Scan for the cell matching the given text and deliver its (x, y) coordinate at center. 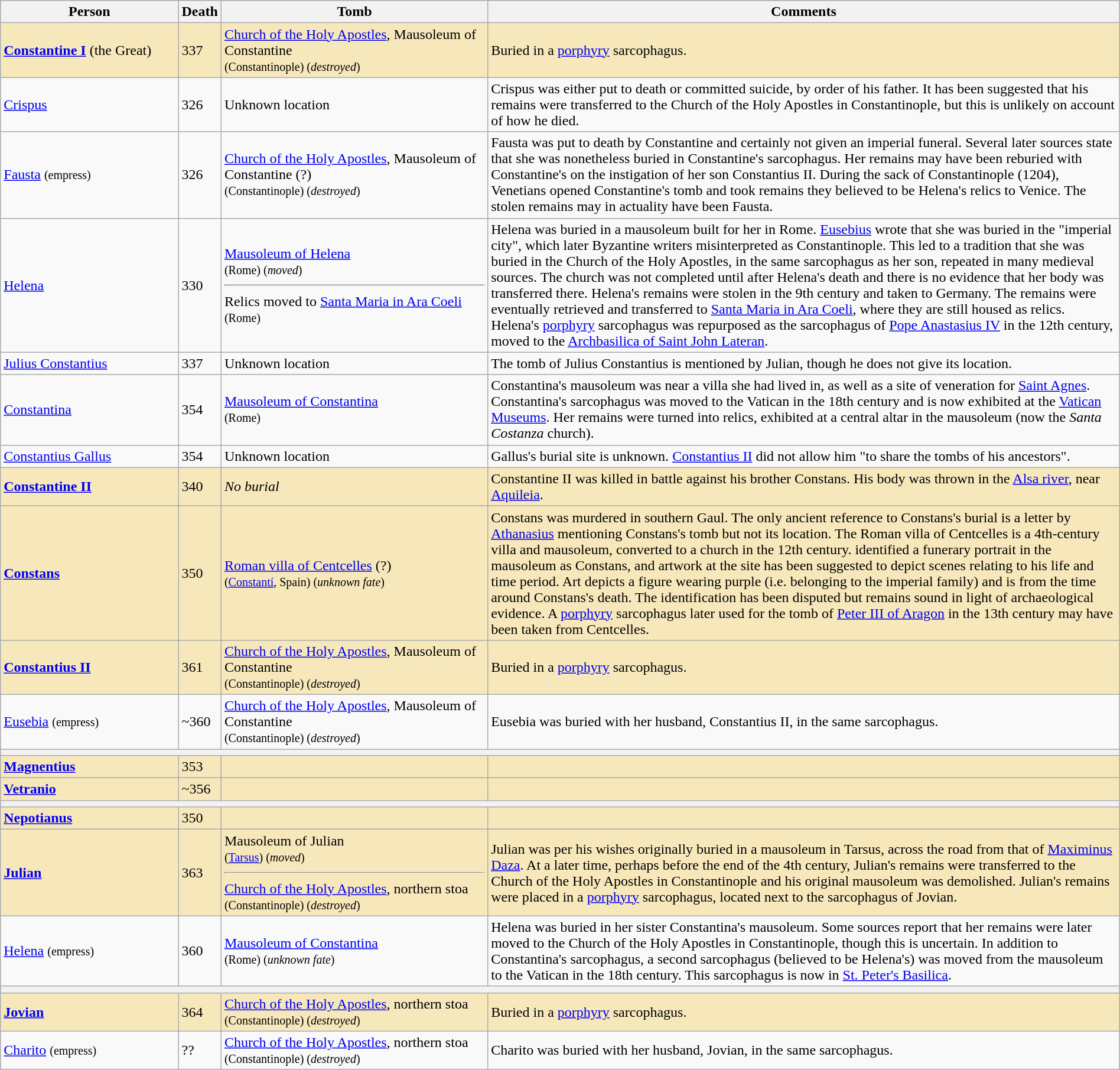
Vetranio (90, 789)
361 (200, 667)
Constantius Gallus (90, 456)
Julius Constantius (90, 363)
360 (200, 951)
353 (200, 767)
Eusebia was buried with her husband, Constantius II, in the same sarcophagus. (804, 721)
330 (200, 285)
~360 (200, 721)
?? (200, 1051)
Fausta (empress) (90, 175)
Mausoleum of Helena(Rome) (moved)Relics moved to Santa Maria in Ara Coeli(Rome) (354, 285)
Helena (90, 285)
Mausoleum of Constantina(Rome) (354, 410)
Eusebia (empress) (90, 721)
Charito (empress) (90, 1051)
Person (90, 12)
No burial (354, 487)
Constans (90, 573)
Church of the Holy Apostles, Mausoleum of Constantine (?)(Constantinople) (destroyed) (354, 175)
Constantine II (90, 487)
~356 (200, 789)
Crispus (90, 105)
Julian (90, 873)
Charito was buried with her husband, Jovian, in the same sarcophagus. (804, 1051)
Constantina (90, 410)
Comments (804, 12)
Helena (empress) (90, 951)
363 (200, 873)
Death (200, 12)
Gallus's burial site is unknown. Constantius II did not allow him "to share the tombs of his ancestors". (804, 456)
364 (200, 1012)
Mausoleum of Julian(Tarsus) (moved)Church of the Holy Apostles, northern stoa(Constantinople) (destroyed) (354, 873)
The tomb of Julius Constantius is mentioned by Julian, though he does not give its location. (804, 363)
Constantine II was killed in battle against his brother Constans. His body was thrown in the Alsa river, near Aquileia. (804, 487)
Jovian (90, 1012)
Roman villa of Centcelles (?)(Constantí, Spain) (unknown fate) (354, 573)
Magnentius (90, 767)
Nepotianus (90, 818)
Tomb (354, 12)
Mausoleum of Constantina(Rome) (unknown fate) (354, 951)
Constantine I (the Great) (90, 50)
Constantius II (90, 667)
340 (200, 487)
